Return (X, Y) of the center of cell containing provided text 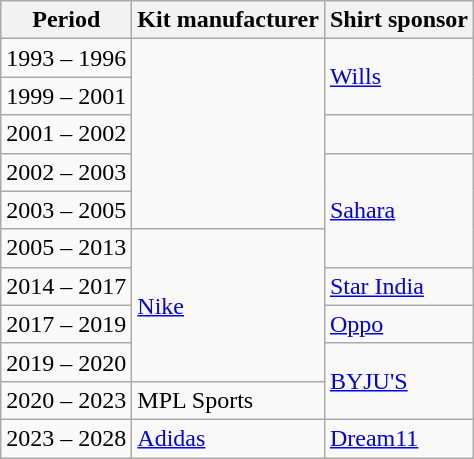
2020 – 2023 (66, 400)
Adidas (228, 438)
2014 – 2017 (66, 286)
2003 – 2005 (66, 210)
2001 – 2002 (66, 134)
Dream11 (398, 438)
MPL Sports (228, 400)
2005 – 2013 (66, 248)
Shirt sponsor (398, 20)
Kit manufacturer (228, 20)
1993 – 1996 (66, 58)
2017 – 2019 (66, 324)
Oppo (398, 324)
2019 – 2020 (66, 362)
2023 – 2028 (66, 438)
2002 – 2003 (66, 172)
Wills (398, 77)
Period (66, 20)
Sahara (398, 210)
1999 – 2001 (66, 96)
BYJU'S (398, 381)
Star India (398, 286)
Nike (228, 305)
